Provide the (X, Y) coordinate of the cell's center where the given text is located.  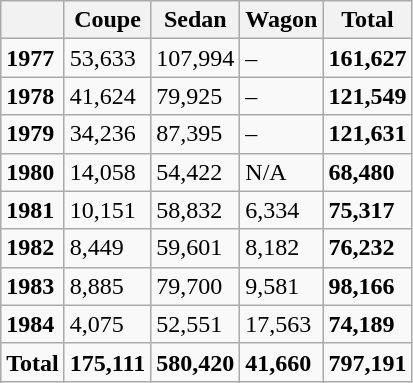
79,700 (196, 286)
34,236 (107, 134)
41,624 (107, 96)
87,395 (196, 134)
Sedan (196, 20)
580,420 (196, 362)
797,191 (368, 362)
75,317 (368, 210)
8,182 (282, 248)
54,422 (196, 172)
107,994 (196, 58)
121,631 (368, 134)
14,058 (107, 172)
6,334 (282, 210)
76,232 (368, 248)
41,660 (282, 362)
98,166 (368, 286)
58,832 (196, 210)
53,633 (107, 58)
1978 (33, 96)
8,885 (107, 286)
59,601 (196, 248)
4,075 (107, 324)
74,189 (368, 324)
1982 (33, 248)
1980 (33, 172)
161,627 (368, 58)
Wagon (282, 20)
1984 (33, 324)
52,551 (196, 324)
121,549 (368, 96)
8,449 (107, 248)
1977 (33, 58)
1983 (33, 286)
9,581 (282, 286)
17,563 (282, 324)
175,111 (107, 362)
Coupe (107, 20)
N/A (282, 172)
10,151 (107, 210)
1981 (33, 210)
1979 (33, 134)
79,925 (196, 96)
68,480 (368, 172)
